Pinpoint the cell where the given text exists, returning its [X, Y] midpoint coordinate. 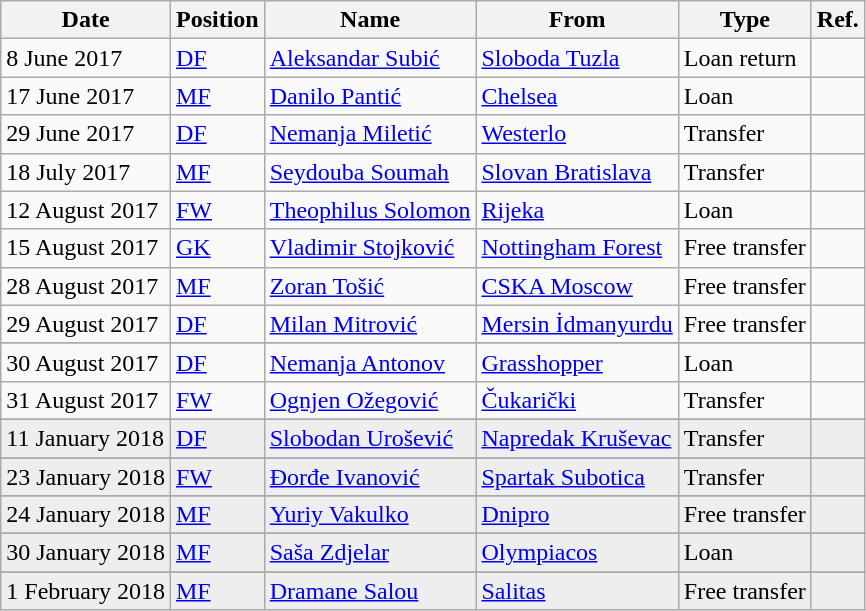
Čukarički [577, 400]
17 June 2017 [86, 96]
Mersin İdmanyurdu [577, 324]
Grasshopper [577, 362]
24 January 2018 [86, 515]
Sloboda Tuzla [577, 58]
30 January 2018 [86, 553]
Aleksandar Subić [370, 58]
Dramane Salou [370, 591]
Seydouba Soumah [370, 172]
Yuriy Vakulko [370, 515]
Vladimir Stojković [370, 248]
Nemanja Antonov [370, 362]
Đorđe Ivanović [370, 477]
1 February 2018 [86, 591]
18 July 2017 [86, 172]
Saša Zdjelar [370, 553]
Ref. [838, 20]
15 August 2017 [86, 248]
Napredak Kruševac [577, 438]
Ognjen Ožegović [370, 400]
Slobodan Urošević [370, 438]
Name [370, 20]
28 August 2017 [86, 286]
11 January 2018 [86, 438]
Salitas [577, 591]
Nottingham Forest [577, 248]
29 August 2017 [86, 324]
Nemanja Miletić [370, 134]
Theophilus Solomon [370, 210]
12 August 2017 [86, 210]
Date [86, 20]
Dnipro [577, 515]
CSKA Moscow [577, 286]
Rijeka [577, 210]
29 June 2017 [86, 134]
30 August 2017 [86, 362]
8 June 2017 [86, 58]
Zoran Tošić [370, 286]
Westerlo [577, 134]
Slovan Bratislava [577, 172]
31 August 2017 [86, 400]
Danilo Pantić [370, 96]
Chelsea [577, 96]
From [577, 20]
23 January 2018 [86, 477]
Milan Mitrović [370, 324]
Loan return [744, 58]
Position [217, 20]
Spartak Subotica [577, 477]
GK [217, 248]
Type [744, 20]
Olympiacos [577, 553]
